Return [x, y] of the center of cell containing provided text 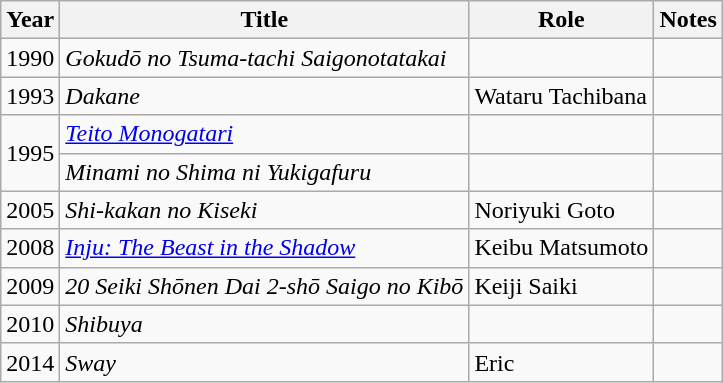
Role [562, 20]
Keibu Matsumoto [562, 248]
Gokudō no Tsuma-tachi Saigonotatakai [264, 58]
Inju: The Beast in the Shadow [264, 248]
1995 [30, 153]
Title [264, 20]
Teito Monogatari [264, 134]
Minami no Shima ni Yukigafuru [264, 172]
Wataru Tachibana [562, 96]
2008 [30, 248]
2009 [30, 286]
Shi-kakan no Kiseki [264, 210]
Keiji Saiki [562, 286]
Noriyuki Goto [562, 210]
Sway [264, 362]
1993 [30, 96]
Shibuya [264, 324]
2005 [30, 210]
20 Seiki Shōnen Dai 2-shō Saigo no Kibō [264, 286]
2010 [30, 324]
2014 [30, 362]
1990 [30, 58]
Dakane [264, 96]
Eric [562, 362]
Year [30, 20]
Notes [688, 20]
